Output the [x, y] coordinate of the center of the cell containing the given text.  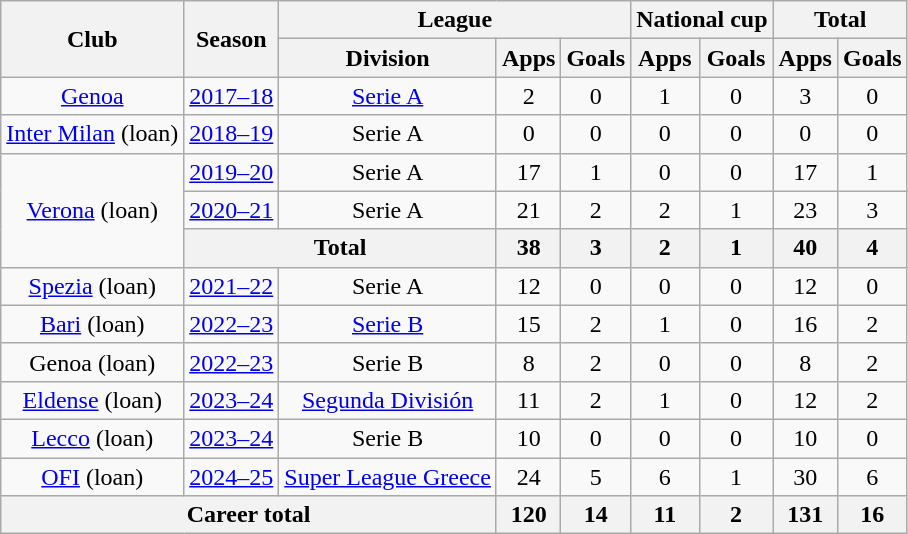
Bari (loan) [92, 324]
2018–19 [232, 134]
40 [805, 248]
14 [596, 515]
Verona (loan) [92, 210]
Super League Greece [388, 477]
League [455, 20]
2019–20 [232, 172]
2020–21 [232, 210]
15 [528, 324]
National cup [702, 20]
Career total [249, 515]
Inter Milan (loan) [92, 134]
Spezia (loan) [92, 286]
2021–22 [232, 286]
Club [92, 39]
Genoa (loan) [92, 362]
38 [528, 248]
131 [805, 515]
Segunda División [388, 400]
2024–25 [232, 477]
4 [872, 248]
24 [528, 477]
5 [596, 477]
OFI (loan) [92, 477]
Eldense (loan) [92, 400]
30 [805, 477]
2017–18 [232, 96]
21 [528, 210]
23 [805, 210]
120 [528, 515]
Division [388, 58]
Season [232, 39]
Genoa [92, 96]
Lecco (loan) [92, 438]
